Return [x, y] of the center of cell containing provided text 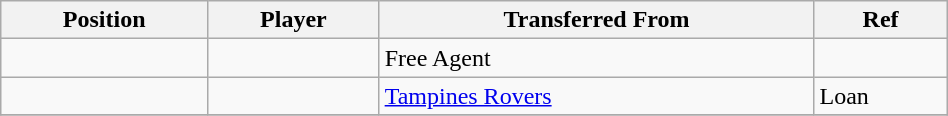
Free Agent [596, 58]
Tampines Rovers [596, 96]
Player [294, 20]
Position [104, 20]
Ref [880, 20]
Transferred From [596, 20]
Loan [880, 96]
